From the cell containing the given text, extract its center point as (x, y) coordinate. 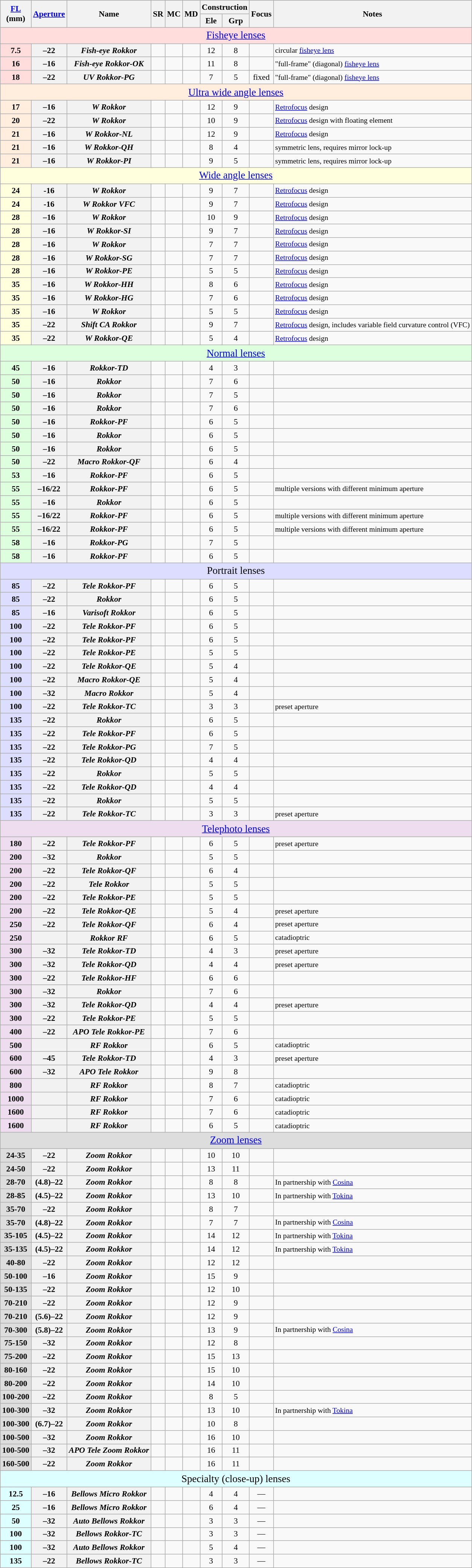
1000 (16, 1099)
Tele Rokkor-PG (109, 747)
APO Tele Rokkor-PE (109, 1032)
Specialty (close-up) lenses (236, 1479)
100-200 (16, 1397)
Retrofocus design with floating element (372, 120)
24-50 (16, 1169)
Fish-eye Rokkor (109, 50)
Macro Rokkor-QE (109, 680)
25 (16, 1507)
Focus (261, 14)
53 (16, 476)
80-200 (16, 1383)
75-150 (16, 1343)
W Rokkor-HG (109, 298)
Telephoto lenses (236, 829)
Portrait lenses (236, 571)
fixed (261, 77)
APO Tele Rokkor (109, 1072)
W Rokkor-PI (109, 161)
Macro Rokkor-QF (109, 462)
(5.8)–22 (49, 1330)
70-300 (16, 1330)
400 (16, 1032)
28-85 (16, 1196)
MD (191, 14)
circular fisheye lens (372, 50)
800 (16, 1085)
Rokkor RF (109, 938)
W Rokkor-QH (109, 148)
160-500 (16, 1464)
Name (109, 14)
7.5 (16, 50)
(6.7)–22 (49, 1424)
40-80 (16, 1263)
35-105 (16, 1236)
Retrofocus design, includes variable field curvature control (VFC) (372, 325)
W Rokkor-NL (109, 134)
Rokkor-TD (109, 368)
12.5 (16, 1494)
W Rokkor-SI (109, 231)
18 (16, 77)
SR (158, 14)
Grp (236, 21)
Construction (224, 7)
28-70 (16, 1182)
Ultra wide angle lenses (236, 92)
Notes (372, 14)
W Rokkor-QE (109, 339)
APO Tele Zoom Rokkor (109, 1451)
80-160 (16, 1370)
Wide angle lenses (236, 176)
UV Rokkor-PG (109, 77)
Aperture (49, 14)
W Rokkor VFC (109, 204)
W Rokkor-PE (109, 271)
500 (16, 1045)
–45 (49, 1059)
Macro Rokkor (109, 693)
Ele (211, 21)
(5.6)–22 (49, 1316)
W Rokkor-HH (109, 285)
50-100 (16, 1276)
35-135 (16, 1249)
Tele Rokkor-HF (109, 978)
Tele Rokkor (109, 884)
Zoom lenses (236, 1141)
Fisheye lenses (236, 35)
24-35 (16, 1156)
Normal lenses (236, 353)
180 (16, 844)
FL(mm) (16, 14)
Shift CA Rokkor (109, 325)
45 (16, 368)
75-200 (16, 1357)
17 (16, 107)
Fish-eye Rokkor-OK (109, 64)
50-135 (16, 1290)
Rokkor-PG (109, 543)
20 (16, 120)
MC (174, 14)
W Rokkor-SG (109, 258)
Varisoft Rokkor (109, 613)
